From the cell containing the given text, extract its center point as [x, y] coordinate. 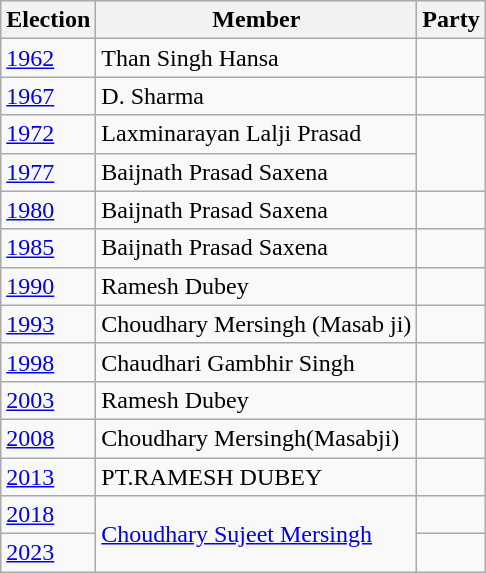
Member [256, 20]
2003 [48, 400]
1962 [48, 58]
1993 [48, 324]
1980 [48, 210]
Choudhary Mersingh (Masab ji) [256, 324]
2023 [48, 553]
Than Singh Hansa [256, 58]
1985 [48, 248]
Laxminarayan Lalji Prasad [256, 134]
D. Sharma [256, 96]
2013 [48, 477]
2008 [48, 438]
Election [48, 20]
Choudhary Sujeet Mersingh [256, 534]
1972 [48, 134]
1998 [48, 362]
Choudhary Mersingh(Masabji) [256, 438]
Chaudhari Gambhir Singh [256, 362]
1990 [48, 286]
2018 [48, 515]
1967 [48, 96]
PT.RAMESH DUBEY [256, 477]
Party [451, 20]
1977 [48, 172]
